From the cell containing the given text, extract its center point as [x, y] coordinate. 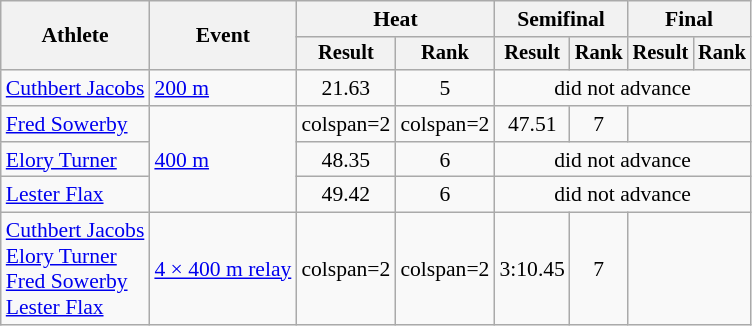
Lester Flax [76, 195]
4 × 400 m relay [222, 269]
400 m [222, 160]
Event [222, 36]
Cuthbert JacobsElory TurnerFred SowerbyLester Flax [76, 269]
Fred Sowerby [76, 124]
Athlete [76, 36]
Heat [395, 19]
Final [690, 19]
Elory Turner [76, 160]
47.51 [532, 124]
21.63 [346, 88]
200 m [222, 88]
Cuthbert Jacobs [76, 88]
49.42 [346, 195]
5 [444, 88]
48.35 [346, 160]
Semifinal [560, 19]
3:10.45 [532, 269]
